Return [X, Y] of the center of cell containing provided text 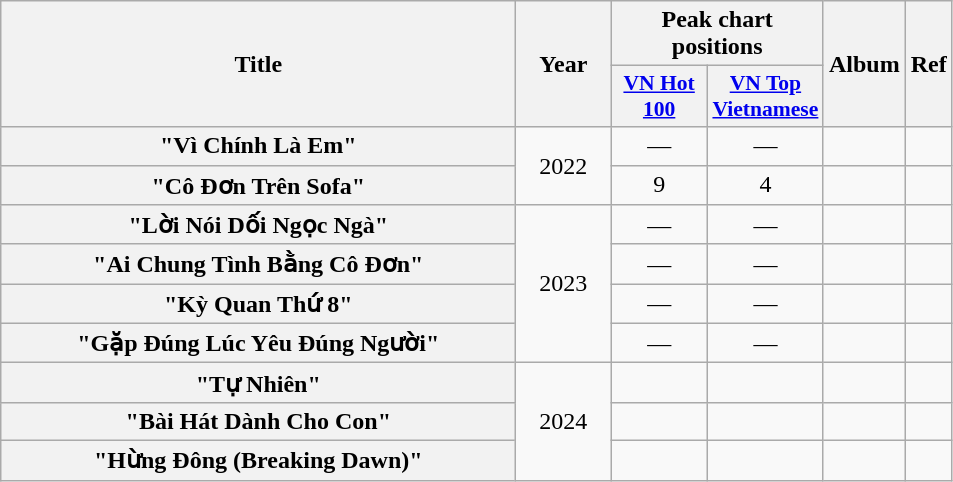
Ref [928, 64]
"Vì Chính Là Em" [258, 146]
Title [258, 64]
VN Top Vietnamese [765, 96]
Peak chart positions [718, 34]
VN Hot 100 [660, 96]
"Cô Đơn Trên Sofa" [258, 185]
"Lời Nói Dối Ngọc Ngà" [258, 225]
2023 [564, 284]
2022 [564, 166]
"Kỳ Quan Thứ 8" [258, 304]
2024 [564, 422]
"Ai Chung Tình Bằng Cô Đơn" [258, 264]
"Tự Nhiên" [258, 383]
4 [765, 185]
9 [660, 185]
"Hừng Đông (Breaking Dawn)" [258, 460]
"Gặp Đúng Lúc Yêu Đúng Người" [258, 343]
"Bài Hát Dành Cho Con" [258, 421]
Year [564, 64]
Album [864, 64]
